Scan for the cell matching the given text and deliver its [x, y] coordinate at center. 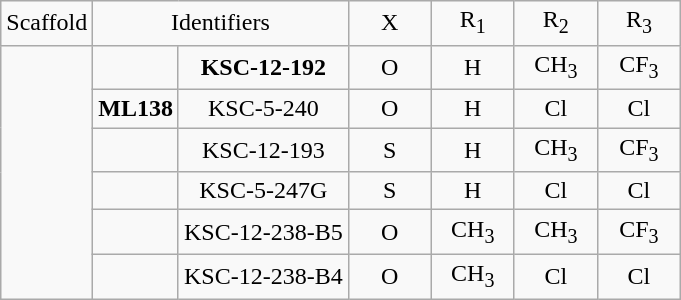
KSC-12-192 [263, 67]
R1 [472, 23]
KSC-12-193 [263, 150]
R3 [638, 23]
Scaffold [47, 23]
X [390, 23]
KSC-12-238-B4 [263, 276]
KSC-5-247G [263, 191]
R2 [556, 23]
KSC-5-240 [263, 108]
ML138 [136, 108]
Identifiers [220, 23]
KSC-12-238-B5 [263, 232]
